Output the (X, Y) coordinate of the center of the cell containing the given text.  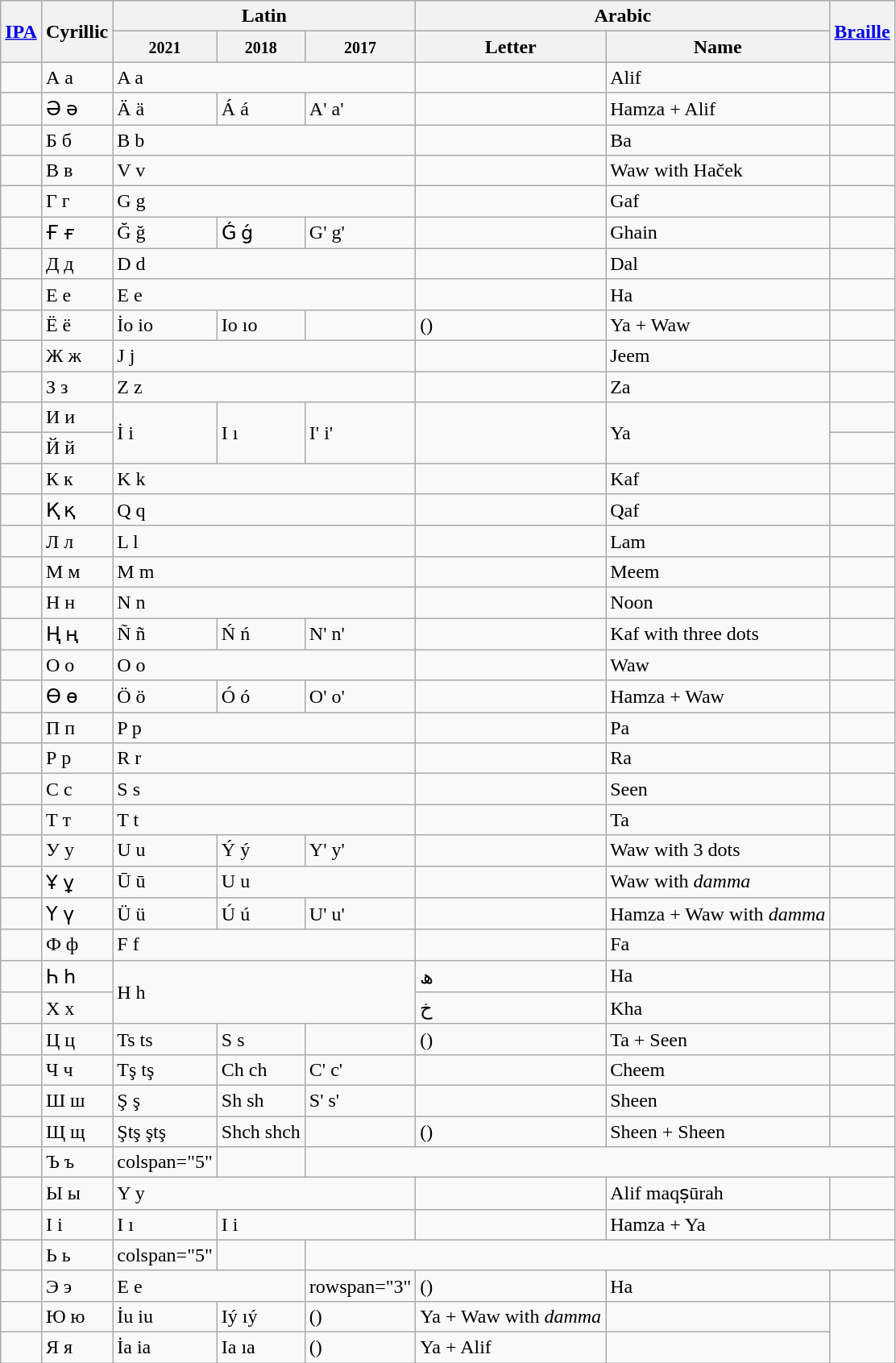
Е е (77, 294)
Meem (718, 571)
Waw with damma (718, 882)
О о (77, 665)
ھ (511, 976)
Ц ц (77, 1039)
İo io (165, 325)
Iý ıý (261, 1316)
Ъ ъ (77, 1162)
İu iu (165, 1316)
Y y (264, 1194)
Х х (77, 1008)
Ñ ñ (165, 634)
L l (264, 541)
Arabic (623, 16)
P p (264, 728)
Á á (261, 109)
Latin (264, 16)
З з (77, 386)
Ш ш (77, 1100)
Waw (718, 665)
Ү ү (77, 914)
Ş ş (165, 1100)
Т т (77, 820)
М м (77, 571)
2018 (261, 47)
rowspan="3" (360, 1286)
B b (264, 139)
I' i' (360, 433)
Ğ ğ (165, 233)
Ғ ғ (77, 233)
Қ қ (77, 510)
Letter (511, 47)
Sheen (718, 1100)
Hamza + Waw (718, 696)
C' c' (360, 1070)
Shch shch (261, 1131)
Waw with 3 dots (718, 850)
Ё ё (77, 325)
N' n' (360, 634)
У у (77, 850)
Name (718, 47)
Ts ts (165, 1039)
IPA (21, 31)
Ra (718, 758)
Sheen + Sheen (718, 1131)
Q q (264, 510)
Ń ń (261, 634)
Щ щ (77, 1131)
Һ һ (77, 976)
Kaf (718, 479)
Ştş ştş (165, 1131)
Pa (718, 728)
خ (511, 1008)
Ы ы (77, 1194)
Ǵ ǵ (261, 233)
Ю ю (77, 1316)
M m (264, 571)
С с (77, 789)
Alif (718, 77)
Ta + Seen (718, 1039)
Io ıo (261, 325)
G' g' (360, 233)
Tş tş (165, 1070)
İ i (165, 433)
П п (77, 728)
Seen (718, 789)
А а (77, 77)
Ba (718, 139)
Hamza + Alif (718, 109)
Z z (264, 386)
Braille (862, 31)
Ü ü (165, 914)
Н н (77, 602)
Г г (77, 202)
Kaf with three dots (718, 634)
K k (264, 479)
Noon (718, 602)
2021 (165, 47)
H h (264, 991)
Sh sh (261, 1100)
Ya + Waw (718, 325)
T t (264, 820)
Jeem (718, 355)
Kha (718, 1008)
Za (718, 386)
Dal (718, 264)
К к (77, 479)
Б б (77, 139)
И и (77, 418)
Й й (77, 448)
Ghain (718, 233)
Qaf (718, 510)
Alif maqṣūrah (718, 1194)
Lam (718, 541)
Ә ә (77, 109)
Waw with Haček (718, 171)
D d (264, 264)
Ұ ұ (77, 882)
Ý ý (261, 850)
J j (264, 355)
Cyrillic (77, 31)
Y' y' (360, 850)
Я я (77, 1347)
A a (264, 77)
O o (264, 665)
U' u' (360, 914)
I i (316, 1224)
S' s' (360, 1100)
Ч ч (77, 1070)
Ó ó (261, 696)
Л л (77, 541)
İa ia (165, 1347)
Ф ф (77, 945)
R r (264, 758)
Ö ö (165, 696)
G g (264, 202)
Ch ch (261, 1070)
2017 (360, 47)
Ta (718, 820)
N n (264, 602)
Ya + Waw with damma (511, 1316)
І і (77, 1224)
Д д (77, 264)
Ū ū (165, 882)
Fa (718, 945)
V v (264, 171)
Ia ıa (261, 1347)
Ú ú (261, 914)
Ya (718, 433)
Gaf (718, 202)
Ж ж (77, 355)
В в (77, 171)
Cheem (718, 1070)
Ä ä (165, 109)
Ң ң (77, 634)
Р р (77, 758)
A' a' (360, 109)
Hamza + Waw with damma (718, 914)
Hamza + Ya (718, 1224)
O' o' (360, 696)
Ө ө (77, 696)
Ya + Alif (511, 1347)
Э э (77, 1286)
Ь ь (77, 1255)
F f (264, 945)
